From the cell containing the given text, extract its center point as [x, y] coordinate. 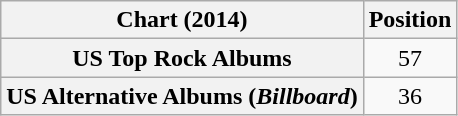
US Alternative Albums (Billboard) [182, 96]
Position [410, 20]
57 [410, 58]
Chart (2014) [182, 20]
36 [410, 96]
US Top Rock Albums [182, 58]
